Provide the [x, y] coordinate of the cell's center where the given text is located.  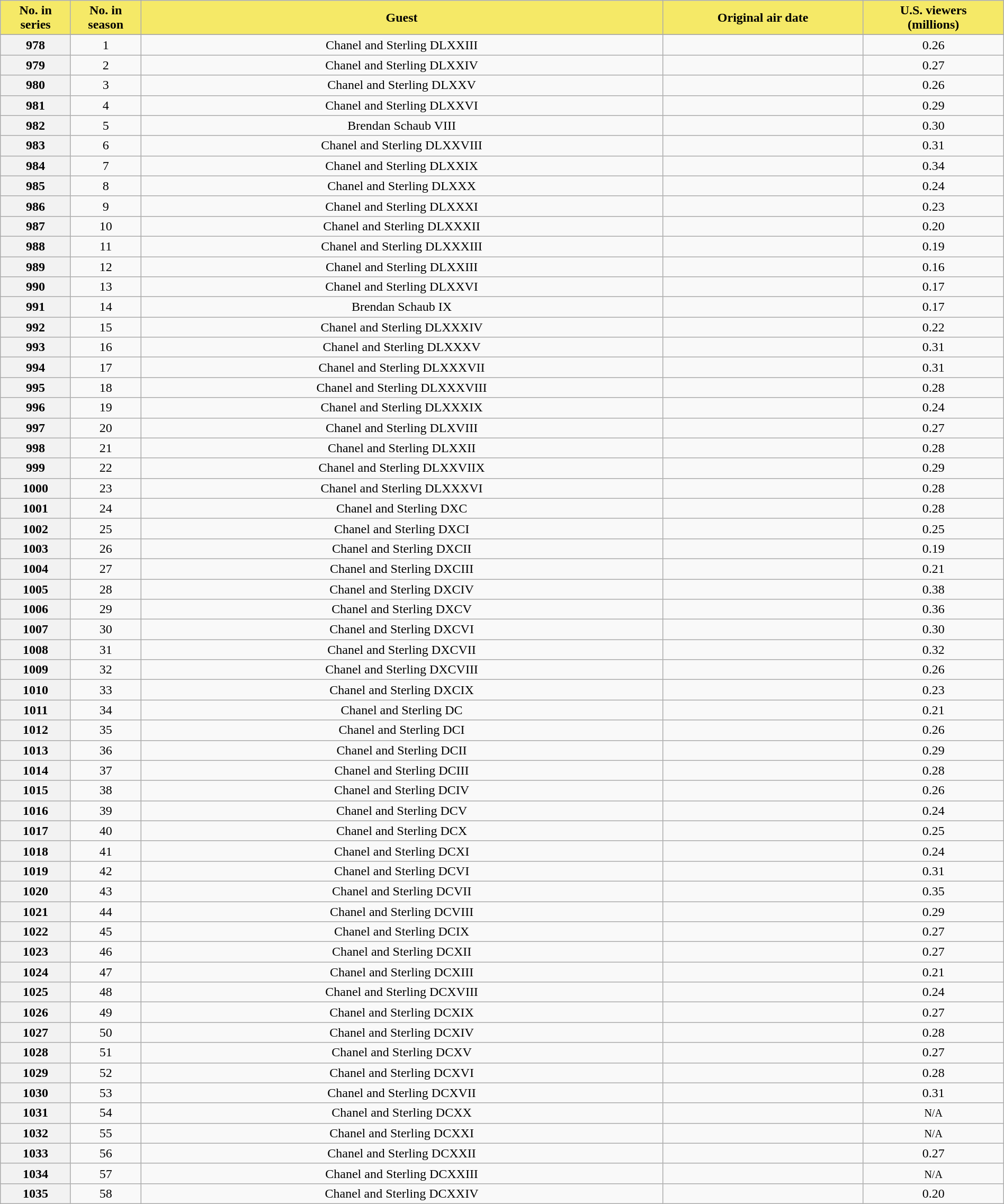
1003 [36, 549]
1001 [36, 508]
Chanel and Sterling DLXXIX [401, 166]
18 [106, 388]
Chanel and Sterling DXCI [401, 528]
1013 [36, 750]
1007 [36, 630]
Chanel and Sterling DCVI [401, 871]
1005 [36, 589]
996 [36, 408]
987 [36, 226]
984 [36, 166]
Chanel and Sterling DCX [401, 831]
990 [36, 287]
1018 [36, 851]
1004 [36, 569]
Chanel and Sterling DC [401, 710]
U.S. viewers(millions) [933, 18]
1008 [36, 650]
48 [106, 992]
4 [106, 105]
0.35 [933, 891]
1006 [36, 609]
Original air date [763, 18]
1026 [36, 1012]
1030 [36, 1093]
Chanel and Sterling DLXXVIIX [401, 468]
Chanel and Sterling DCXXIII [401, 1173]
1034 [36, 1173]
Chanel and Sterling DCXIV [401, 1032]
999 [36, 468]
Chanel and Sterling DLXXII [401, 448]
Chanel and Sterling DXC [401, 508]
47 [106, 972]
55 [106, 1133]
0.38 [933, 589]
0.36 [933, 609]
46 [106, 952]
993 [36, 347]
Chanel and Sterling DCXXII [401, 1153]
28 [106, 589]
Brendan Schaub VIII [401, 125]
1000 [36, 488]
Chanel and Sterling DCIV [401, 790]
1031 [36, 1113]
1012 [36, 730]
11 [106, 246]
Chanel and Sterling DLXXXVI [401, 488]
Chanel and Sterling DLXXXIII [401, 246]
50 [106, 1032]
32 [106, 670]
26 [106, 549]
986 [36, 206]
995 [36, 388]
1032 [36, 1133]
0.16 [933, 266]
43 [106, 891]
13 [106, 287]
53 [106, 1093]
58 [106, 1193]
Chanel and Sterling DLXXXIX [401, 408]
Chanel and Sterling DCVII [401, 891]
Chanel and Sterling DLXXXI [401, 206]
Chanel and Sterling DCXV [401, 1053]
1035 [36, 1193]
979 [36, 65]
52 [106, 1073]
Chanel and Sterling DXCII [401, 549]
38 [106, 790]
994 [36, 367]
1002 [36, 528]
Chanel and Sterling DCIX [401, 932]
1024 [36, 972]
Chanel and Sterling DCXXI [401, 1133]
1019 [36, 871]
40 [106, 831]
20 [106, 428]
1029 [36, 1073]
998 [36, 448]
Chanel and Sterling DCXVII [401, 1093]
985 [36, 186]
Chanel and Sterling DCXIX [401, 1012]
1 [106, 45]
41 [106, 851]
17 [106, 367]
36 [106, 750]
19 [106, 408]
981 [36, 105]
1022 [36, 932]
1023 [36, 952]
6 [106, 146]
24 [106, 508]
Chanel and Sterling DCXVIII [401, 992]
983 [36, 146]
1016 [36, 811]
15 [106, 327]
49 [106, 1012]
27 [106, 569]
980 [36, 85]
30 [106, 630]
29 [106, 609]
31 [106, 650]
25 [106, 528]
982 [36, 125]
22 [106, 468]
0.22 [933, 327]
Chanel and Sterling DCVIII [401, 911]
989 [36, 266]
Chanel and Sterling DXCIV [401, 589]
34 [106, 710]
Chanel and Sterling DCI [401, 730]
33 [106, 690]
Chanel and Sterling DCXVI [401, 1073]
35 [106, 730]
Chanel and Sterling DLXXXV [401, 347]
39 [106, 811]
Chanel and Sterling DCXI [401, 851]
57 [106, 1173]
Chanel and Sterling DLXXV [401, 85]
1010 [36, 690]
Chanel and Sterling DLXVIII [401, 428]
Guest [401, 18]
1020 [36, 891]
1027 [36, 1032]
7 [106, 166]
No. inseries [36, 18]
1028 [36, 1053]
44 [106, 911]
Chanel and Sterling DXCV [401, 609]
42 [106, 871]
1025 [36, 992]
0.34 [933, 166]
51 [106, 1053]
Chanel and Sterling DCIII [401, 770]
Chanel and Sterling DLXXXVIII [401, 388]
992 [36, 327]
1015 [36, 790]
Chanel and Sterling DLXXXIV [401, 327]
9 [106, 206]
12 [106, 266]
Chanel and Sterling DLXXX [401, 186]
Chanel and Sterling DXCVIII [401, 670]
988 [36, 246]
Chanel and Sterling DLXXIV [401, 65]
1021 [36, 911]
Chanel and Sterling DLXXVIII [401, 146]
5 [106, 125]
Chanel and Sterling DLXXXII [401, 226]
3 [106, 85]
997 [36, 428]
Chanel and Sterling DLXXXVII [401, 367]
Chanel and Sterling DXCVI [401, 630]
54 [106, 1113]
Chanel and Sterling DCXX [401, 1113]
2 [106, 65]
Chanel and Sterling DXCIX [401, 690]
21 [106, 448]
1009 [36, 670]
1017 [36, 831]
Chanel and Sterling DCII [401, 750]
1011 [36, 710]
No. inseason [106, 18]
Chanel and Sterling DXCVII [401, 650]
23 [106, 488]
1014 [36, 770]
Chanel and Sterling DCXII [401, 952]
Chanel and Sterling DXCIII [401, 569]
1033 [36, 1153]
Brendan Schaub IX [401, 307]
0.32 [933, 650]
8 [106, 186]
14 [106, 307]
Chanel and Sterling DCXIII [401, 972]
37 [106, 770]
Chanel and Sterling DCV [401, 811]
56 [106, 1153]
45 [106, 932]
10 [106, 226]
Chanel and Sterling DCXXIV [401, 1193]
16 [106, 347]
978 [36, 45]
991 [36, 307]
